Provide the [x, y] coordinate of the cell's center where the given text is located.  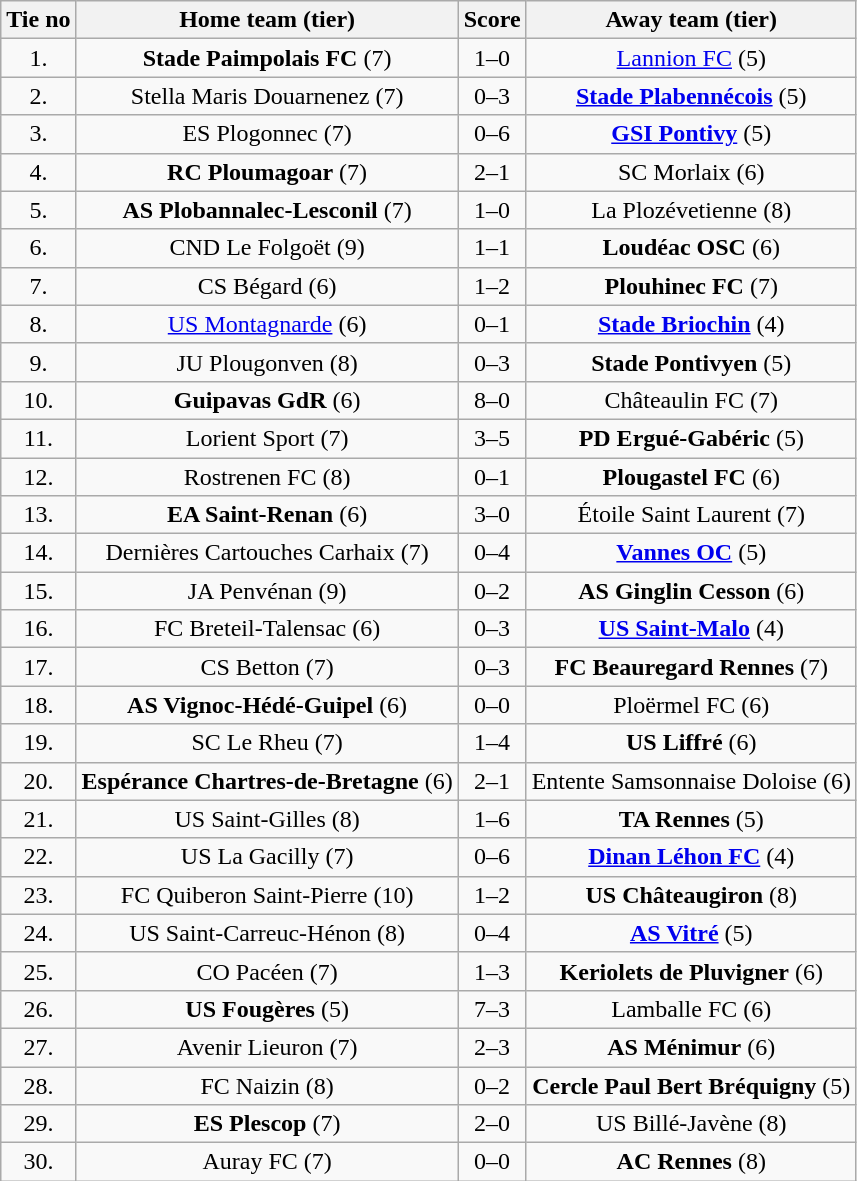
Stella Maris Douarnenez (7) [267, 96]
CO Pacéen (7) [267, 971]
US Saint-Carreuc-Hénon (8) [267, 933]
Châteaulin FC (7) [691, 400]
3–5 [492, 438]
21. [38, 819]
EA Saint-Renan (6) [267, 515]
7. [38, 286]
1–3 [492, 971]
Loudéac OSC (6) [691, 248]
CS Betton (7) [267, 667]
30. [38, 1162]
12. [38, 477]
Espérance Chartres-de-Bretagne (6) [267, 781]
SC Morlaix (6) [691, 172]
AS Ménimur (6) [691, 1047]
Home team (tier) [267, 20]
6. [38, 248]
4. [38, 172]
ES Plogonnec (7) [267, 134]
US Fougères (5) [267, 1009]
27. [38, 1047]
US La Gacilly (7) [267, 857]
Away team (tier) [691, 20]
RC Ploumagoar (7) [267, 172]
Étoile Saint Laurent (7) [691, 515]
GSI Pontivy (5) [691, 134]
Lamballe FC (6) [691, 1009]
2–0 [492, 1124]
14. [38, 553]
15. [38, 591]
TA Rennes (5) [691, 819]
AS Vignoc-Hédé-Guipel (6) [267, 705]
AS Plobannalec-Lesconil (7) [267, 210]
22. [38, 857]
AS Ginglin Cesson (6) [691, 591]
Tie no [38, 20]
19. [38, 743]
1–6 [492, 819]
SC Le Rheu (7) [267, 743]
5. [38, 210]
FC Beauregard Rennes (7) [691, 667]
Stade Pontivyen (5) [691, 362]
13. [38, 515]
Avenir Lieuron (7) [267, 1047]
1. [38, 58]
29. [38, 1124]
7–3 [492, 1009]
Stade Plabennécois (5) [691, 96]
Stade Paimpolais FC (7) [267, 58]
10. [38, 400]
20. [38, 781]
La Plozévetienne (8) [691, 210]
Vannes OC (5) [691, 553]
US Liffré (6) [691, 743]
Guipavas GdR (6) [267, 400]
Entente Samsonnaise Doloise (6) [691, 781]
11. [38, 438]
Lorient Sport (7) [267, 438]
CS Bégard (6) [267, 286]
9. [38, 362]
25. [38, 971]
FC Quiberon Saint-Pierre (10) [267, 895]
Plouhinec FC (7) [691, 286]
16. [38, 629]
Keriolets de Pluvigner (6) [691, 971]
Plougastel FC (6) [691, 477]
3. [38, 134]
AC Rennes (8) [691, 1162]
Auray FC (7) [267, 1162]
US Billé-Javène (8) [691, 1124]
Lannion FC (5) [691, 58]
8–0 [492, 400]
Dernières Cartouches Carhaix (7) [267, 553]
1–4 [492, 743]
Stade Briochin (4) [691, 324]
CND Le Folgoët (9) [267, 248]
1–1 [492, 248]
18. [38, 705]
Rostrenen FC (8) [267, 477]
US Montagnarde (6) [267, 324]
Cercle Paul Bert Bréquigny (5) [691, 1085]
17. [38, 667]
ES Plescop (7) [267, 1124]
Ploërmel FC (6) [691, 705]
8. [38, 324]
US Saint-Malo (4) [691, 629]
3–0 [492, 515]
US Saint-Gilles (8) [267, 819]
JA Penvénan (9) [267, 591]
24. [38, 933]
JU Plougonven (8) [267, 362]
2–3 [492, 1047]
Dinan Léhon FC (4) [691, 857]
28. [38, 1085]
23. [38, 895]
PD Ergué-Gabéric (5) [691, 438]
AS Vitré (5) [691, 933]
Score [492, 20]
US Châteaugiron (8) [691, 895]
FC Breteil-Talensac (6) [267, 629]
FC Naizin (8) [267, 1085]
2. [38, 96]
26. [38, 1009]
